Scan for the cell matching the given text and deliver its [x, y] coordinate at center. 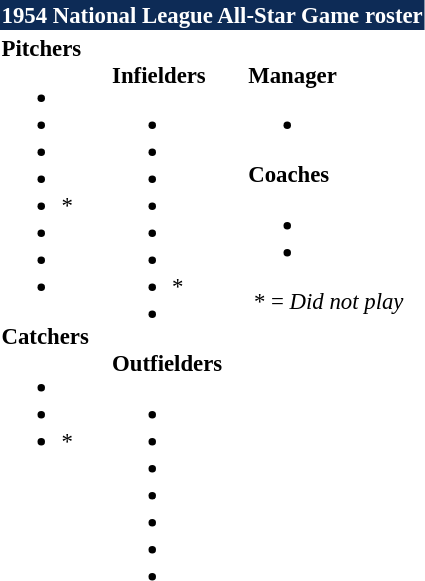
1954 National League All-Star Game roster [212, 15]
